Pinpoint the cell where the given text exists, returning its [x, y] midpoint coordinate. 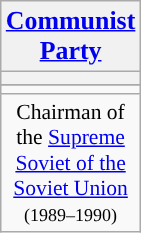
Chairman of the Supreme Soviet of the Soviet Union(1989–1990) [71, 164]
Communist Party [71, 36]
